Locate the cell with the specified text and output its (x, y) center coordinate. 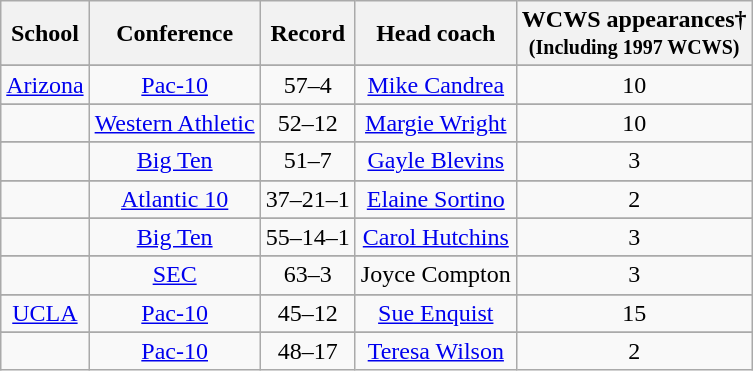
48–17 (308, 351)
Record (308, 34)
57–4 (308, 85)
51–7 (308, 161)
UCLA (45, 313)
55–14–1 (308, 237)
Gayle Blevins (436, 161)
37–21–1 (308, 199)
Carol Hutchins (436, 237)
45–12 (308, 313)
Head coach (436, 34)
Teresa Wilson (436, 351)
Mike Candrea (436, 85)
Elaine Sortino (436, 199)
Sue Enquist (436, 313)
School (45, 34)
Atlantic 10 (174, 199)
15 (634, 313)
Arizona (45, 85)
63–3 (308, 275)
Margie Wright (436, 123)
Conference (174, 34)
Joyce Compton (436, 275)
52–12 (308, 123)
WCWS appearances† (Including 1997 WCWS) (634, 34)
Western Athletic (174, 123)
SEC (174, 275)
